Extract the [x, y] coordinate from the center of the cell holding the provided text.  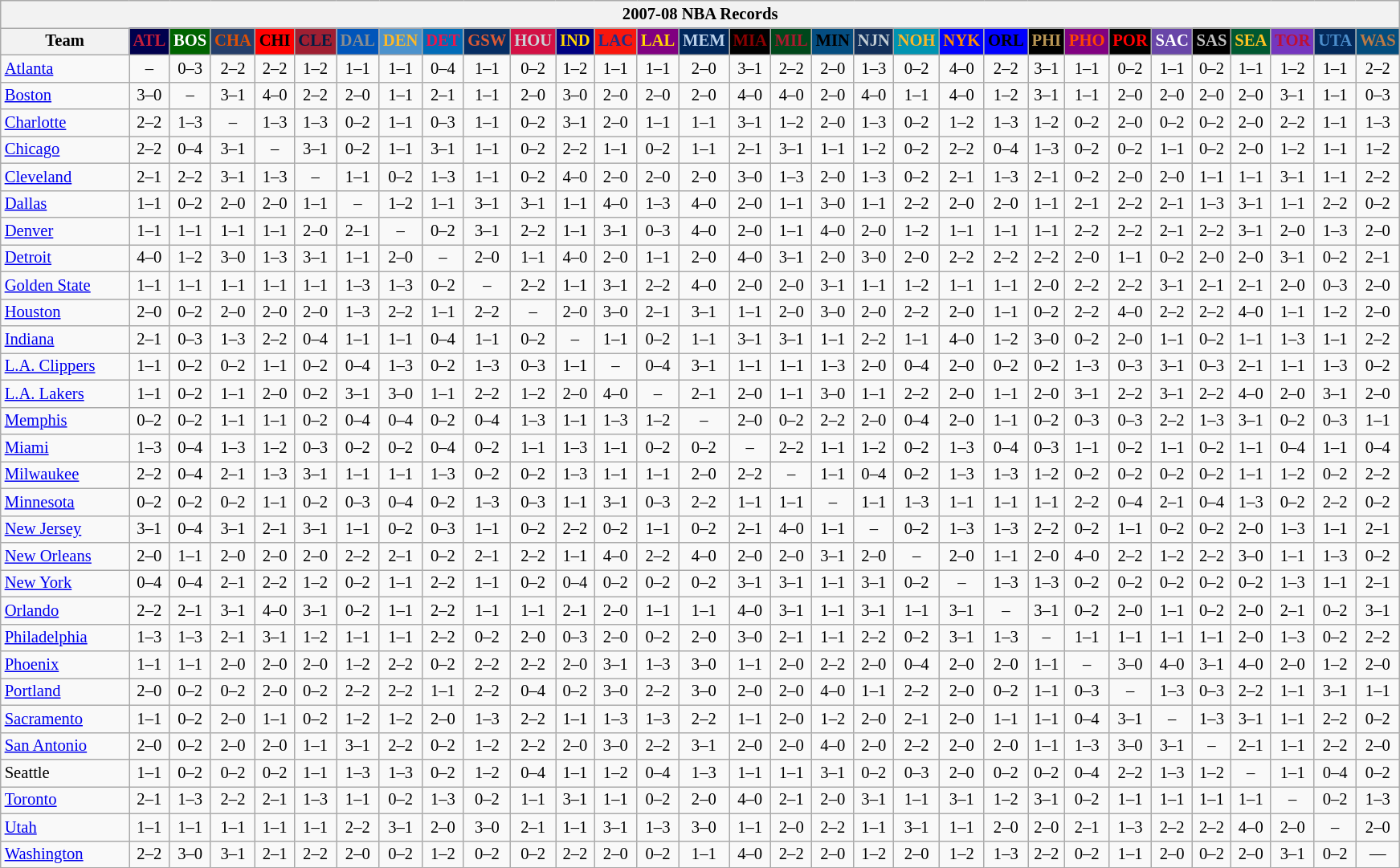
New Orleans [65, 556]
CLE [315, 41]
L.A. Clippers [65, 366]
POR [1129, 41]
Memphis [65, 421]
ORL [1006, 41]
Charlotte [65, 123]
Miami [65, 447]
Orlando [65, 610]
Philadelphia [65, 638]
2007-08 NBA Records [700, 14]
GSW [487, 41]
PHI [1047, 41]
LAL [658, 41]
IND [575, 41]
MIN [833, 41]
Milwaukee [65, 475]
L.A. Lakers [65, 393]
SAC [1173, 41]
Golden State [65, 285]
SAS [1212, 41]
SEA [1251, 41]
Washington [65, 854]
Sacramento [65, 719]
CHA [233, 41]
Team [65, 41]
NYK [961, 41]
New Jersey [65, 529]
Atlanta [65, 68]
ATL [149, 41]
Seattle [65, 773]
Chicago [65, 149]
Phoenix [65, 664]
BOS [190, 41]
MEM [704, 41]
Utah [65, 827]
DEN [400, 41]
DAL [358, 41]
MIA [750, 41]
PHO [1087, 41]
NOH [917, 41]
San Antonio [65, 746]
CHI [275, 41]
LAC [615, 41]
Cleveland [65, 177]
Indiana [65, 340]
DET [443, 41]
Denver [65, 230]
NJN [874, 41]
Portland [65, 691]
Boston [65, 96]
Houston [65, 312]
— [1378, 854]
TOR [1292, 41]
Toronto [65, 800]
MIL [792, 41]
UTA [1335, 41]
HOU [533, 41]
Minnesota [65, 502]
WAS [1378, 41]
Dallas [65, 204]
New York [65, 583]
Detroit [65, 258]
